Locate the cell with the specified text and output its [x, y] center coordinate. 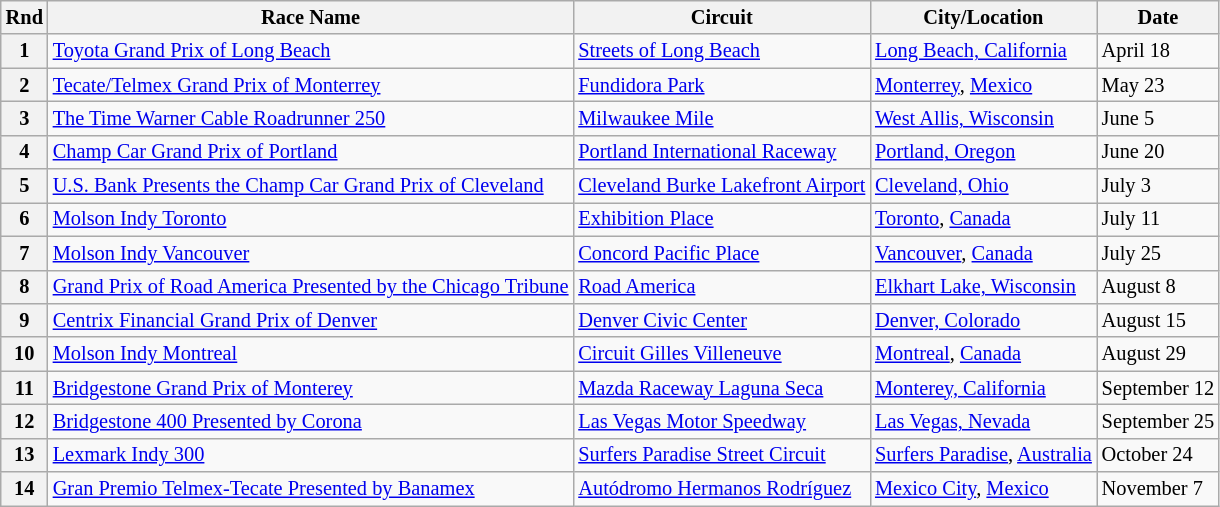
Date [1158, 17]
Monterey, California [984, 388]
Streets of Long Beach [722, 51]
Road America [722, 287]
Las Vegas Motor Speedway [722, 421]
12 [24, 421]
Rnd [24, 17]
July 25 [1158, 253]
14 [24, 489]
Portland, Oregon [984, 152]
August 8 [1158, 287]
Denver Civic Center [722, 320]
2 [24, 85]
Surfers Paradise Street Circuit [722, 455]
Bridgestone 400 Presented by Corona [311, 421]
Cleveland, Ohio [984, 186]
May 23 [1158, 85]
Milwaukee Mile [722, 118]
Tecate/Telmex Grand Prix of Monterrey [311, 85]
5 [24, 186]
June 5 [1158, 118]
Toronto, Canada [984, 219]
Champ Car Grand Prix of Portland [311, 152]
July 11 [1158, 219]
Monterrey, Mexico [984, 85]
Lexmark Indy 300 [311, 455]
3 [24, 118]
Montreal, Canada [984, 354]
Denver, Colorado [984, 320]
Concord Pacific Place [722, 253]
September 12 [1158, 388]
April 18 [1158, 51]
Cleveland Burke Lakefront Airport [722, 186]
11 [24, 388]
9 [24, 320]
Exhibition Place [722, 219]
August 29 [1158, 354]
U.S. Bank Presents the Champ Car Grand Prix of Cleveland [311, 186]
West Allis, Wisconsin [984, 118]
September 25 [1158, 421]
7 [24, 253]
November 7 [1158, 489]
Molson Indy Montreal [311, 354]
The Time Warner Cable Roadrunner 250 [311, 118]
Centrix Financial Grand Prix of Denver [311, 320]
Mexico City, Mexico [984, 489]
Las Vegas, Nevada [984, 421]
July 3 [1158, 186]
Toyota Grand Prix of Long Beach [311, 51]
4 [24, 152]
8 [24, 287]
6 [24, 219]
Molson Indy Vancouver [311, 253]
Mazda Raceway Laguna Seca [722, 388]
13 [24, 455]
Portland International Raceway [722, 152]
10 [24, 354]
Grand Prix of Road America Presented by the Chicago Tribune [311, 287]
Bridgestone Grand Prix of Monterey [311, 388]
Autódromo Hermanos Rodríguez [722, 489]
Molson Indy Toronto [311, 219]
Circuit Gilles Villeneuve [722, 354]
Elkhart Lake, Wisconsin [984, 287]
August 15 [1158, 320]
City/Location [984, 17]
Surfers Paradise, Australia [984, 455]
1 [24, 51]
Gran Premio Telmex-Tecate Presented by Banamex [311, 489]
June 20 [1158, 152]
Fundidora Park [722, 85]
Long Beach, California [984, 51]
October 24 [1158, 455]
Vancouver, Canada [984, 253]
Race Name [311, 17]
Circuit [722, 17]
